Extract the [X, Y] coordinate from the center of the cell holding the provided text.  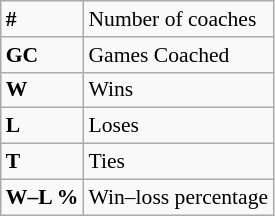
# [42, 19]
L [42, 126]
W–L % [42, 197]
Win–loss percentage [178, 197]
GC [42, 55]
T [42, 162]
Wins [178, 90]
Loses [178, 126]
Number of coaches [178, 19]
W [42, 90]
Ties [178, 162]
Games Coached [178, 55]
